Find where the given text appears and provide that cell's center as [X, Y] coordinate. 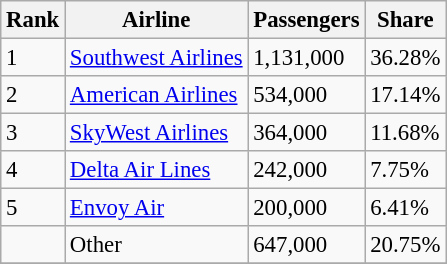
6.41% [406, 208]
Rank [33, 20]
Share [406, 20]
SkyWest Airlines [156, 133]
Airline [156, 20]
36.28% [406, 58]
200,000 [306, 208]
364,000 [306, 133]
11.68% [406, 133]
7.75% [406, 170]
20.75% [406, 245]
1 [33, 58]
4 [33, 170]
Envoy Air [156, 208]
Delta Air Lines [156, 170]
American Airlines [156, 95]
17.14% [406, 95]
647,000 [306, 245]
242,000 [306, 170]
3 [33, 133]
2 [33, 95]
534,000 [306, 95]
Other [156, 245]
5 [33, 208]
1,131,000 [306, 58]
Passengers [306, 20]
Southwest Airlines [156, 58]
